Identify which cell holds the provided text, then report its [x, y] central coordinate. 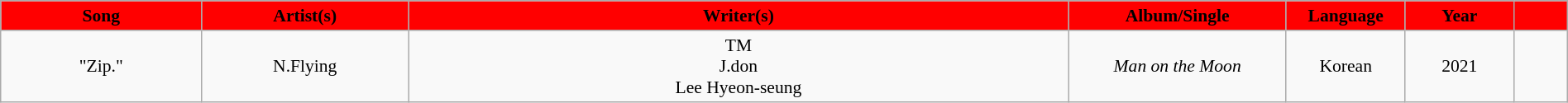
Writer(s) [739, 16]
Year [1459, 16]
"Zip." [101, 66]
Language [1346, 16]
Artist(s) [305, 16]
Album/Single [1178, 16]
Man on the Moon [1178, 66]
Song [101, 16]
N.Flying [305, 66]
Korean [1346, 66]
TM J.don Lee Hyeon-seung [739, 66]
2021 [1459, 66]
